From the cell containing the given text, extract its center point as (X, Y) coordinate. 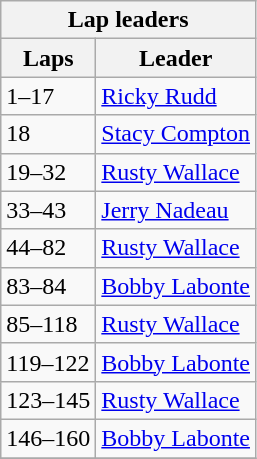
Lap leaders (128, 20)
85–118 (48, 324)
Laps (48, 58)
123–145 (48, 400)
1–17 (48, 96)
33–43 (48, 210)
Ricky Rudd (176, 96)
83–84 (48, 286)
119–122 (48, 362)
Leader (176, 58)
146–160 (48, 438)
44–82 (48, 248)
19–32 (48, 172)
Jerry Nadeau (176, 210)
18 (48, 134)
Stacy Compton (176, 134)
